Capture the cell that displays the provided text and extract its (x, y) central coordinate. 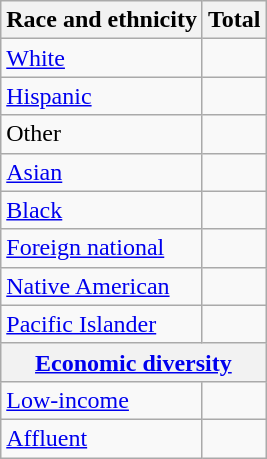
Native American (102, 286)
White (102, 58)
Economic diversity (134, 362)
Pacific Islander (102, 324)
Hispanic (102, 96)
Low-income (102, 400)
Black (102, 210)
Asian (102, 172)
Affluent (102, 438)
Other (102, 134)
Total (234, 20)
Foreign national (102, 248)
Race and ethnicity (102, 20)
